Find where the given text appears and provide that cell's center as (X, Y) coordinate. 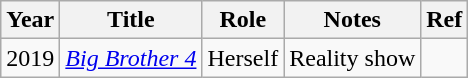
Herself (243, 58)
Title (131, 20)
Ref (444, 20)
2019 (30, 58)
Notes (352, 20)
Reality show (352, 58)
Role (243, 20)
Year (30, 20)
Big Brother 4 (131, 58)
